Capture the cell that displays the provided text and extract its [x, y] central coordinate. 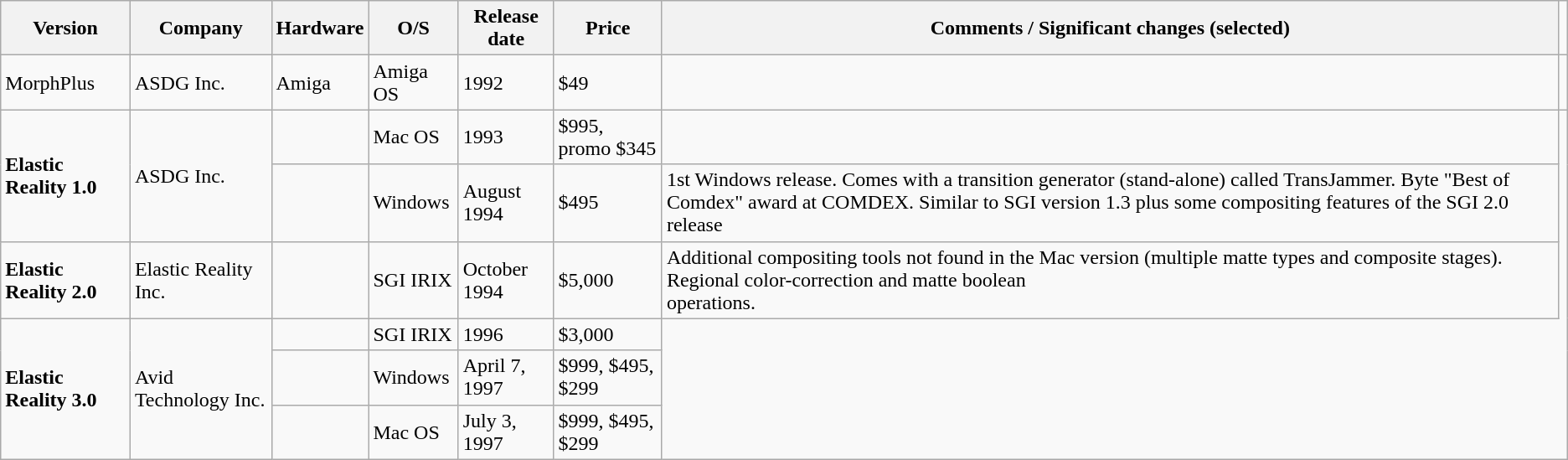
Hardware [320, 28]
Elastic Reality Inc. [201, 280]
1996 [506, 334]
Avid Technology Inc. [201, 389]
August 1994 [506, 203]
$3,000 [608, 334]
$495 [608, 203]
MorphPlus [65, 82]
Elastic Reality 3.0 [65, 389]
Price [608, 28]
Elastic Reality 2.0 [65, 280]
Version [65, 28]
October 1994 [506, 280]
July 3, 1997 [506, 432]
$995, promo $345 [608, 137]
$49 [608, 82]
Amiga [320, 82]
1993 [506, 137]
Comments / Significant changes (selected) [1110, 28]
Release date [506, 28]
$5,000 [608, 280]
1992 [506, 82]
Elastic Reality 1.0 [65, 176]
O/S [414, 28]
April 7, 1997 [506, 377]
Company [201, 28]
Amiga OS [414, 82]
